Detect which cell encompasses the target text, then output its (x, y) center coordinate. 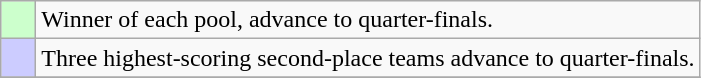
Winner of each pool, advance to quarter-finals. (368, 20)
Three highest-scoring second-place teams advance to quarter-finals. (368, 58)
